Find where the given text appears and provide that cell's center as [x, y] coordinate. 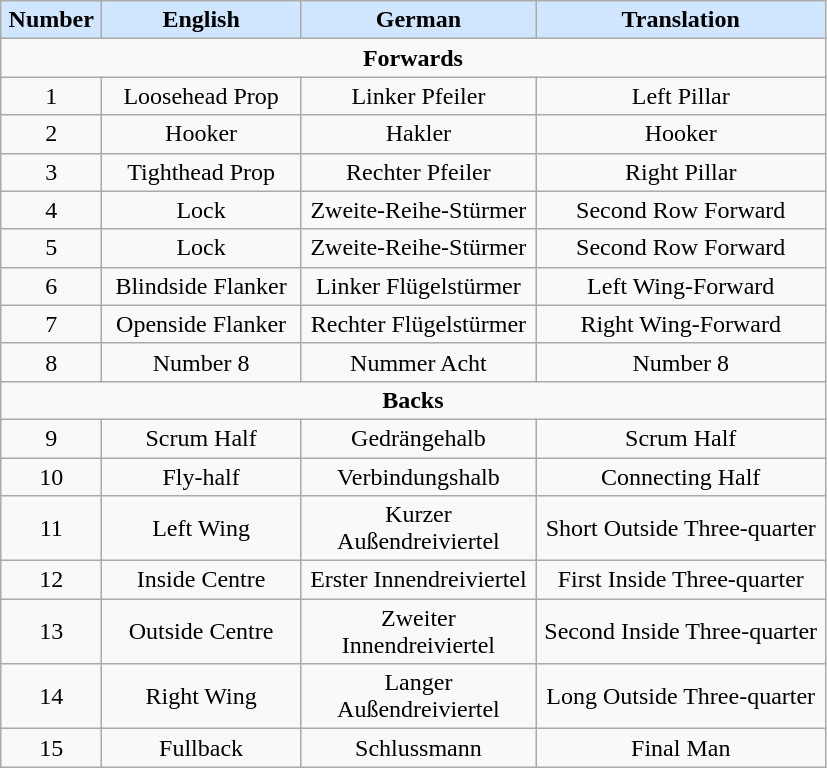
Right Pillar [680, 172]
Rechter Pfeiler [418, 172]
Verbindungshalb [418, 477]
Loosehead Prop [202, 96]
Second Inside Three-quarter [680, 632]
Left Wing-Forward [680, 286]
Rechter Flügelstürmer [418, 324]
Blindside Flanker [202, 286]
Gedrängehalb [418, 438]
Schlussmann [418, 748]
8 [52, 362]
Final Man [680, 748]
Linker Flügelstürmer [418, 286]
4 [52, 210]
Translation [680, 20]
Nummer Acht [418, 362]
Openside Flanker [202, 324]
Erster Innendreiviertel [418, 580]
Number [52, 20]
Long Outside Three-quarter [680, 696]
11 [52, 528]
3 [52, 172]
1 [52, 96]
7 [52, 324]
Short Outside Three-quarter [680, 528]
Connecting Half [680, 477]
Hakler [418, 134]
Linker Pfeiler [418, 96]
13 [52, 632]
Fly-half [202, 477]
Right Wing [202, 696]
German [418, 20]
Backs [413, 400]
Fullback [202, 748]
Tighthead Prop [202, 172]
Zweiter Innendreiviertel [418, 632]
9 [52, 438]
First Inside Three-quarter [680, 580]
Kurzer Außendreiviertel [418, 528]
2 [52, 134]
Langer Außendreiviertel [418, 696]
12 [52, 580]
English [202, 20]
Inside Centre [202, 580]
Right Wing-Forward [680, 324]
Left Pillar [680, 96]
5 [52, 248]
10 [52, 477]
Left Wing [202, 528]
Outside Centre [202, 632]
6 [52, 286]
14 [52, 696]
Forwards [413, 58]
15 [52, 748]
